Search for the cell housing the specified text and yield its [X, Y] center coordinate. 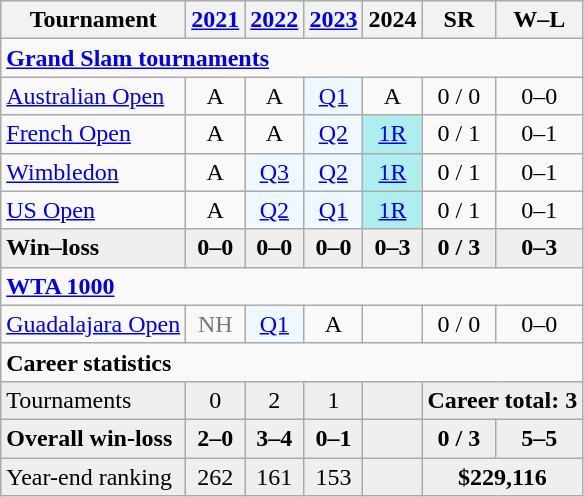
262 [216, 477]
Overall win-loss [94, 438]
2024 [392, 20]
Tournament [94, 20]
W–L [540, 20]
2023 [334, 20]
Career statistics [292, 362]
Career total: 3 [502, 400]
French Open [94, 134]
5–5 [540, 438]
2 [274, 400]
2021 [216, 20]
153 [334, 477]
Australian Open [94, 96]
161 [274, 477]
$229,116 [502, 477]
Wimbledon [94, 172]
US Open [94, 210]
WTA 1000 [292, 286]
Year-end ranking [94, 477]
Guadalajara Open [94, 324]
SR [459, 20]
Tournaments [94, 400]
2–0 [216, 438]
Q3 [274, 172]
Win–loss [94, 248]
Grand Slam tournaments [292, 58]
NH [216, 324]
1 [334, 400]
0 [216, 400]
3–4 [274, 438]
2022 [274, 20]
